Capture the cell that displays the provided text and extract its (X, Y) central coordinate. 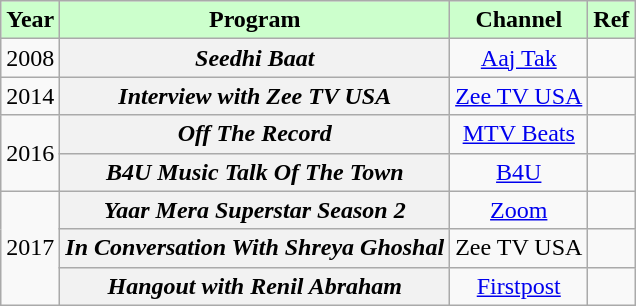
Ref (612, 20)
In Conversation With Shreya Ghoshal (255, 248)
Firstpost (519, 286)
MTV Beats (519, 134)
Hangout with Renil Abraham (255, 286)
Channel (519, 20)
Off The Record (255, 134)
2017 (30, 248)
Interview with Zee TV USA (255, 96)
Year (30, 20)
Zoom (519, 210)
2016 (30, 153)
Yaar Mera Superstar Season 2 (255, 210)
B4U (519, 172)
2008 (30, 58)
Seedhi Baat (255, 58)
Program (255, 20)
Aaj Tak (519, 58)
2014 (30, 96)
B4U Music Talk Of The Town (255, 172)
